Extract the (x, y) coordinate from the center of the cell holding the provided text.  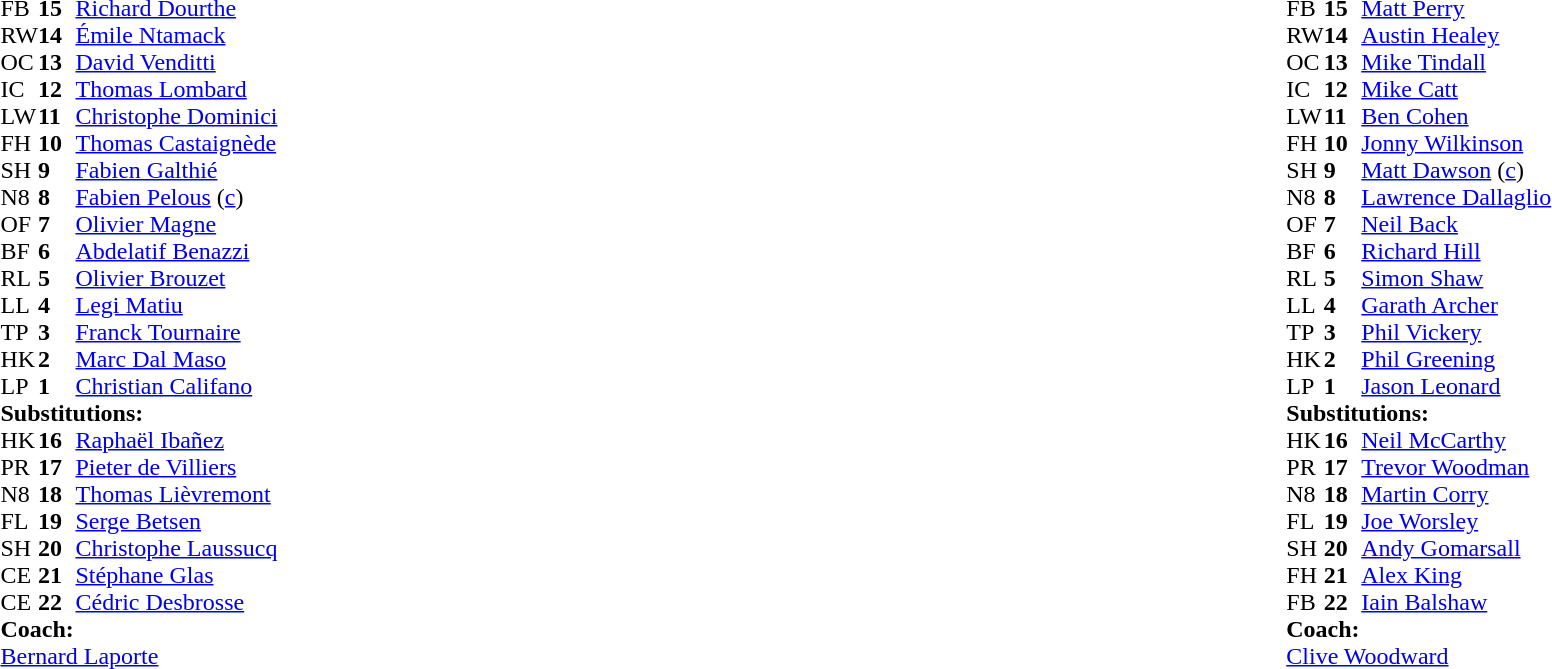
Fabien Galthié (177, 170)
Christophe Laussucq (177, 548)
Legi Matiu (177, 306)
Émile Ntamack (177, 36)
Alex King (1456, 576)
Thomas Castaignède (177, 144)
Thomas Lièvremont (177, 494)
Cédric Desbrosse (177, 602)
Thomas Lombard (177, 90)
Garath Archer (1456, 306)
Fabien Pelous (c) (177, 198)
Mike Tindall (1456, 62)
Phil Greening (1456, 360)
Austin Healey (1456, 36)
Olivier Magne (177, 224)
Raphaël Ibañez (177, 440)
Olivier Brouzet (177, 278)
Simon Shaw (1456, 278)
Serge Betsen (177, 522)
Iain Balshaw (1456, 602)
Martin Corry (1456, 494)
Andy Gomarsall (1456, 548)
Marc Dal Maso (177, 360)
Abdelatif Benazzi (177, 252)
Pieter de Villiers (177, 468)
Stéphane Glas (177, 576)
Trevor Woodman (1456, 468)
Ben Cohen (1456, 116)
FB (1305, 602)
Neil Back (1456, 224)
Richard Hill (1456, 252)
Phil Vickery (1456, 332)
Jason Leonard (1456, 386)
Bernard Laporte (138, 656)
Joe Worsley (1456, 522)
Mike Catt (1456, 90)
Neil McCarthy (1456, 440)
Clive Woodward (1418, 656)
Christian Califano (177, 386)
Matt Dawson (c) (1456, 170)
Lawrence Dallaglio (1456, 198)
David Venditti (177, 62)
Franck Tournaire (177, 332)
Jonny Wilkinson (1456, 144)
Christophe Dominici (177, 116)
